Return the (X, Y) coordinate for the center point of the cell that contains the specified text.  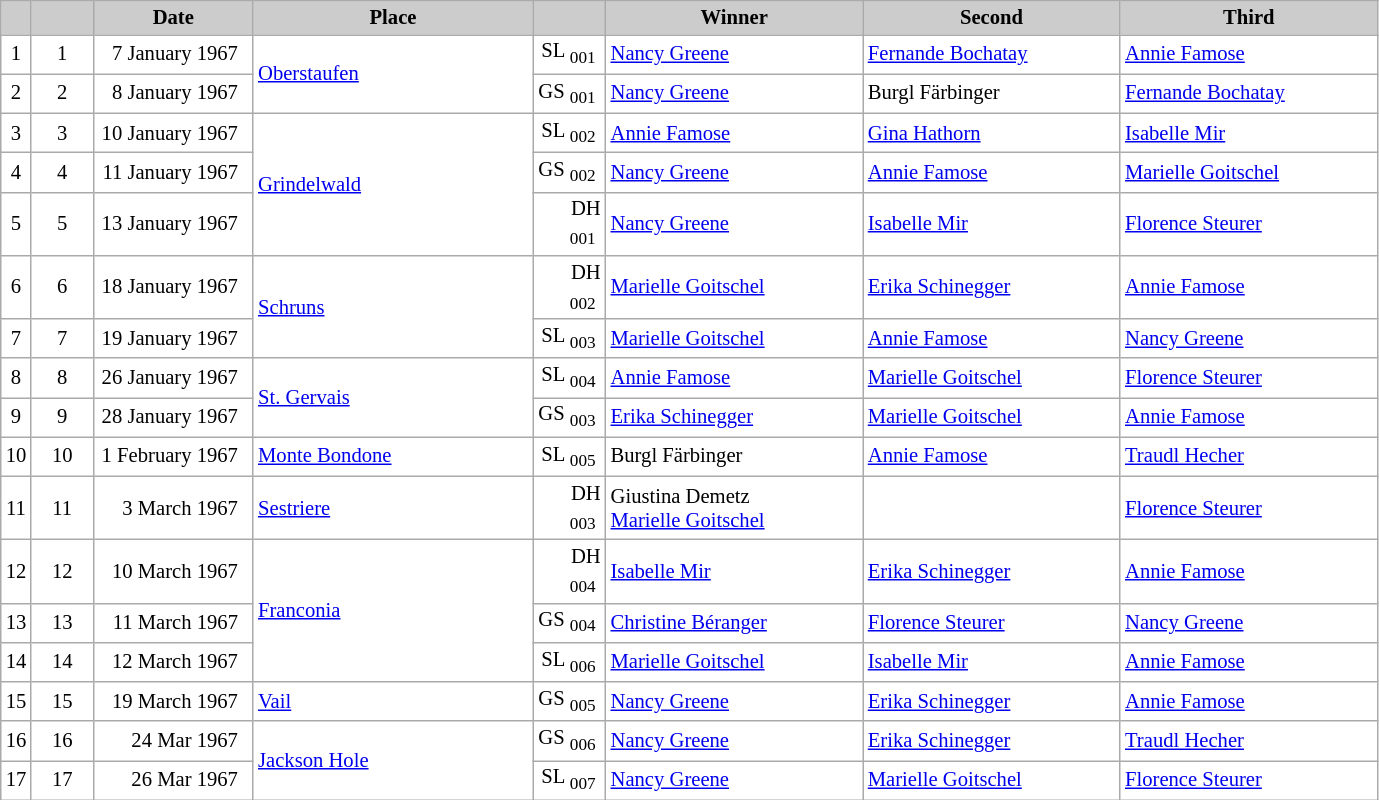
St. Gervais (393, 398)
Giustina Demetz Marielle Goitschel (734, 508)
GS 002 (570, 172)
26 Mar 1967 (173, 780)
19 January 1967 (173, 338)
Oberstaufen (393, 74)
10 January 1967 (173, 132)
1 February 1967 (173, 456)
11 March 1967 (173, 622)
11 January 1967 (173, 172)
SL 001 (570, 54)
DH 003 (570, 508)
SL 004 (570, 378)
28 January 1967 (173, 416)
SL 007 (570, 780)
Schruns (393, 306)
10 March 1967 (173, 570)
Winner (734, 17)
12 March 1967 (173, 662)
7 January 1967 (173, 54)
Jackson Hole (393, 760)
DH 001 (570, 224)
Franconia (393, 610)
GS 003 (570, 416)
GS 004 (570, 622)
Gina Hathorn (992, 132)
DH 002 (570, 286)
SL 002 (570, 132)
Grindelwald (393, 184)
13 January 1967 (173, 224)
18 January 1967 (173, 286)
Second (992, 17)
GS 005 (570, 702)
SL 006 (570, 662)
3 March 1967 (173, 508)
24 Mar 1967 (173, 740)
SL 005 (570, 456)
Christine Béranger (734, 622)
Third (1248, 17)
Sestriere (393, 508)
8 January 1967 (173, 94)
GS 001 (570, 94)
Date (173, 17)
SL 003 (570, 338)
Vail (393, 702)
19 March 1967 (173, 702)
DH 004 (570, 570)
Place (393, 17)
GS 006 (570, 740)
Monte Bondone (393, 456)
26 January 1967 (173, 378)
